Capture the cell that displays the provided text and extract its (x, y) central coordinate. 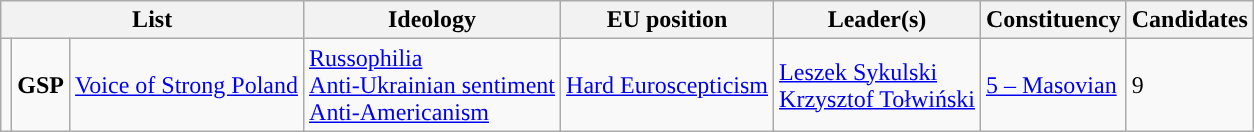
Hard Euroscepticism (668, 85)
Constituency (1053, 20)
Ideology (432, 20)
List (152, 20)
Voice of Strong Poland (187, 85)
RussophiliaAnti-Ukrainian sentimentAnti-Americanism (432, 85)
9 (1190, 85)
Candidates (1190, 20)
EU position (668, 20)
Leszek SykulskiKrzysztof Tołwiński (878, 85)
5 – Masovian (1053, 85)
GSP (41, 85)
Leader(s) (878, 20)
